Output the (x, y) coordinate of the center of the cell containing the given text.  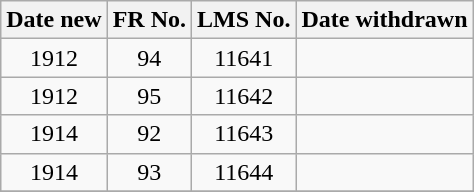
95 (149, 96)
11643 (244, 134)
94 (149, 58)
LMS No. (244, 20)
92 (149, 134)
Date new (54, 20)
Date withdrawn (384, 20)
93 (149, 172)
FR No. (149, 20)
11642 (244, 96)
11641 (244, 58)
11644 (244, 172)
